Find where the given text appears and provide that cell's center as (x, y) coordinate. 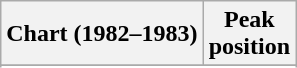
Chart (1982–1983) (102, 34)
Peakposition (249, 34)
